Return the [X, Y] coordinate for the center point of the cell that contains the specified text.  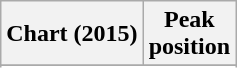
Peakposition [189, 34]
Chart (2015) [72, 34]
